Find where the given text appears and provide that cell's center as [x, y] coordinate. 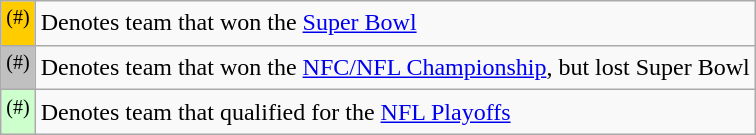
Denotes team that won the Super Bowl [395, 24]
Denotes team that qualified for the NFL Playoffs [395, 112]
Denotes team that won the NFC/NFL Championship, but lost Super Bowl [395, 68]
